Pinpoint the cell where the given text exists, returning its (X, Y) midpoint coordinate. 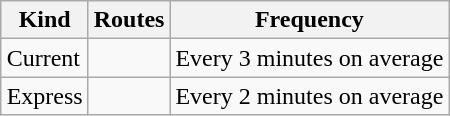
Kind (44, 20)
Frequency (310, 20)
Express (44, 96)
Routes (129, 20)
Every 2 minutes on average (310, 96)
Every 3 minutes on average (310, 58)
Current (44, 58)
